Provide the (X, Y) coordinate of the cell's center where the given text is located.  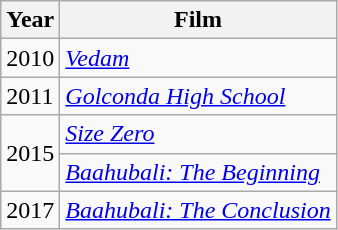
2017 (30, 210)
Vedam (198, 58)
Year (30, 20)
2015 (30, 153)
Size Zero (198, 134)
Golconda High School (198, 96)
Baahubali: The Beginning (198, 172)
Film (198, 20)
2011 (30, 96)
2010 (30, 58)
Baahubali: The Conclusion (198, 210)
